For the text-containing cell, return its midpoint in [x, y] coordinate format. 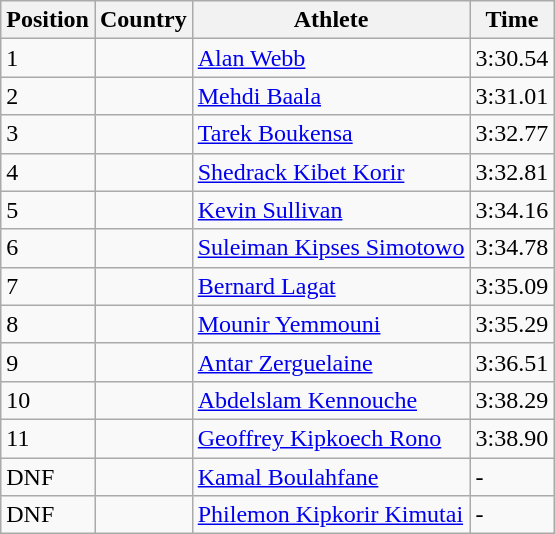
8 [48, 324]
3:35.09 [512, 286]
3:38.29 [512, 400]
3:34.78 [512, 248]
Time [512, 20]
Shedrack Kibet Korir [331, 172]
Geoffrey Kipkoech Rono [331, 438]
3:30.54 [512, 58]
Kamal Boulahfane [331, 477]
5 [48, 210]
3:32.81 [512, 172]
Mehdi Baala [331, 96]
Alan Webb [331, 58]
Tarek Boukensa [331, 134]
9 [48, 362]
3:38.90 [512, 438]
Philemon Kipkorir Kimutai [331, 515]
11 [48, 438]
Athlete [331, 20]
3:34.16 [512, 210]
Kevin Sullivan [331, 210]
Abdelslam Kennouche [331, 400]
3:35.29 [512, 324]
Suleiman Kipses Simotowo [331, 248]
4 [48, 172]
Position [48, 20]
2 [48, 96]
10 [48, 400]
3 [48, 134]
Antar Zerguelaine [331, 362]
3:32.77 [512, 134]
3:36.51 [512, 362]
Bernard Lagat [331, 286]
1 [48, 58]
Country [143, 20]
Mounir Yemmouni [331, 324]
7 [48, 286]
3:31.01 [512, 96]
6 [48, 248]
